Identify which cell holds the provided text, then report its (X, Y) central coordinate. 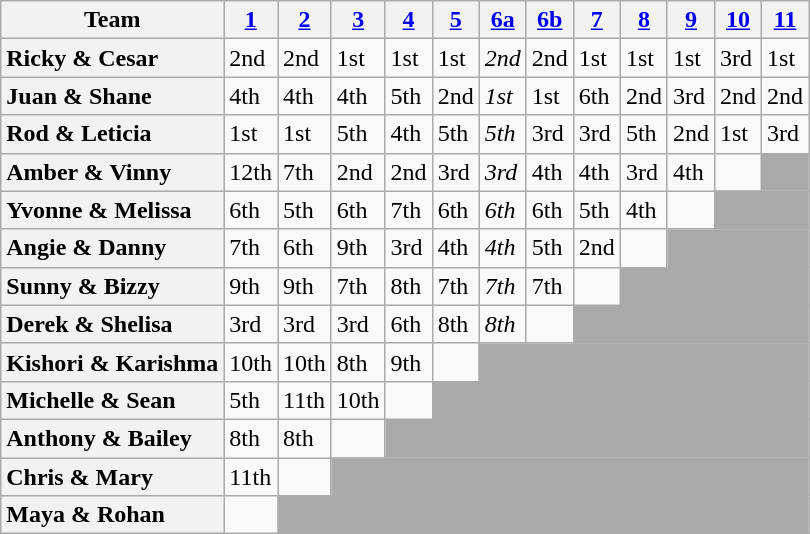
Derek & Shelisa (112, 324)
4 (408, 20)
Yvonne & Melissa (112, 210)
Team (112, 20)
5 (456, 20)
Maya & Rohan (112, 515)
Juan & Shane (112, 96)
Michelle & Sean (112, 400)
7 (596, 20)
11 (786, 20)
12th (251, 172)
Kishori & Karishma (112, 362)
1 (251, 20)
8 (644, 20)
6b (550, 20)
Anthony & Bailey (112, 438)
Ricky & Cesar (112, 58)
9 (690, 20)
Chris & Mary (112, 477)
Rod & Leticia (112, 134)
3 (358, 20)
Sunny & Bizzy (112, 286)
2 (305, 20)
Amber & Vinny (112, 172)
Angie & Danny (112, 248)
6a (502, 20)
10 (738, 20)
